Return the (X, Y) coordinate for the center point of the cell that contains the specified text.  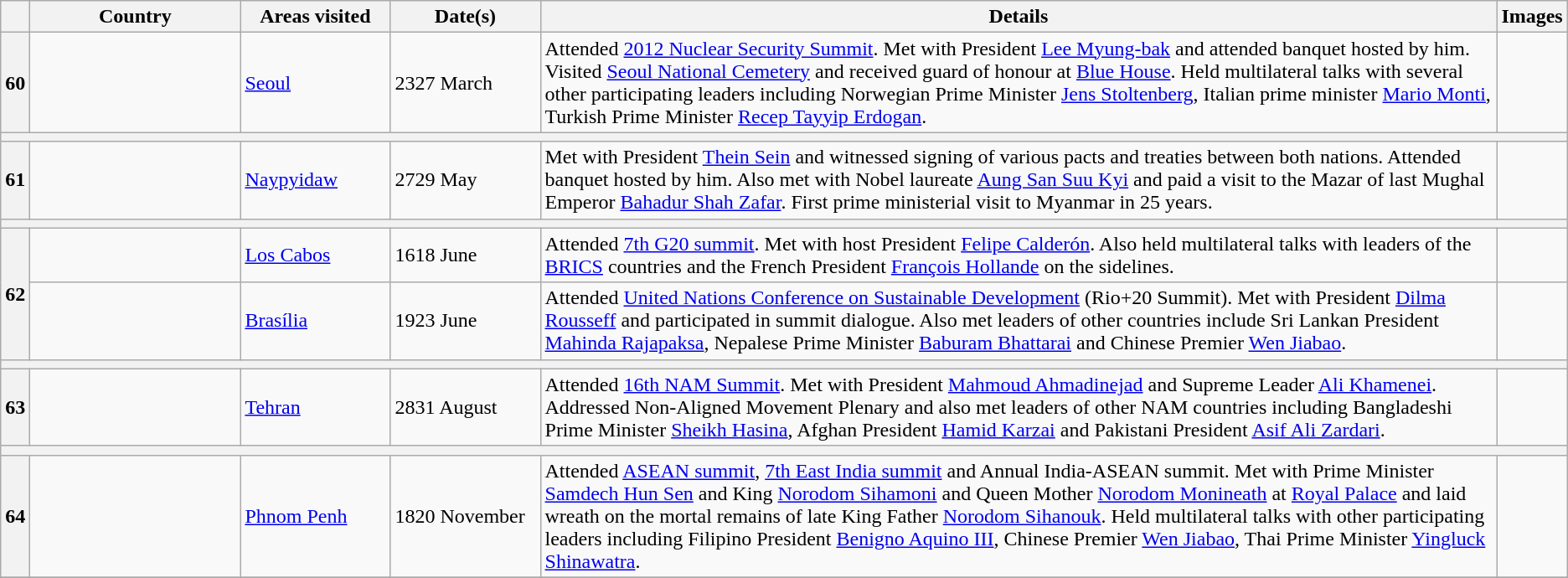
Details (1019, 17)
Areas visited (315, 17)
2327 March (466, 82)
Country (136, 17)
2729 May (466, 180)
62 (15, 293)
Tehran (315, 407)
2831 August (466, 407)
Los Cabos (315, 255)
Naypyidaw (315, 180)
Date(s) (466, 17)
Images (1532, 17)
1618 June (466, 255)
63 (15, 407)
Brasília (315, 321)
61 (15, 180)
1820 November (466, 516)
1923 June (466, 321)
Phnom Penh (315, 516)
60 (15, 82)
64 (15, 516)
Seoul (315, 82)
